For the text-containing cell, return its midpoint in (x, y) coordinate format. 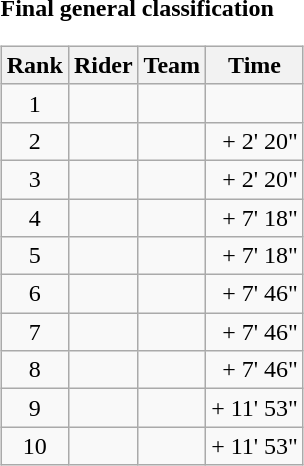
8 (34, 370)
10 (34, 446)
2 (34, 141)
Rider (103, 65)
4 (34, 217)
Time (255, 65)
7 (34, 332)
Rank (34, 65)
9 (34, 408)
1 (34, 103)
5 (34, 256)
Team (172, 65)
3 (34, 179)
6 (34, 294)
